Extract the (X, Y) coordinate from the center of the cell holding the provided text.  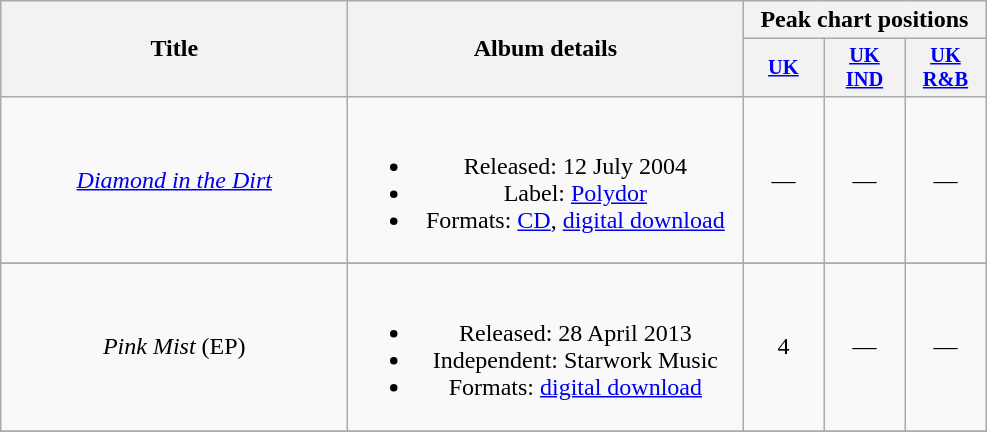
Peak chart positions (864, 20)
Pink Mist (EP) (174, 348)
UKR&B (946, 68)
Title (174, 49)
UKIND (864, 68)
UK (784, 68)
Released: 12 July 2004Label: PolydorFormats: CD, digital download (546, 180)
Diamond in the Dirt (174, 180)
Released: 28 April 2013Independent: Starwork MusicFormats: digital download (546, 348)
4 (784, 348)
Album details (546, 49)
